Extract the [x, y] coordinate from the center of the cell holding the provided text.  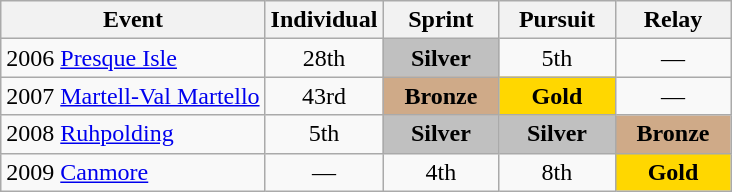
2009 Canmore [133, 172]
Sprint [441, 20]
4th [441, 172]
2006 Presque Isle [133, 58]
2007 Martell-Val Martello [133, 96]
8th [557, 172]
28th [324, 58]
43rd [324, 96]
Pursuit [557, 20]
Individual [324, 20]
Event [133, 20]
Relay [673, 20]
2008 Ruhpolding [133, 134]
